For the text-containing cell, return its midpoint in (X, Y) coordinate format. 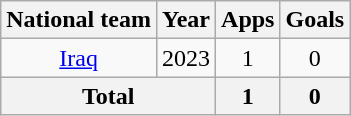
Total (108, 96)
Year (186, 20)
National team (79, 20)
Iraq (79, 58)
Apps (248, 20)
Goals (315, 20)
2023 (186, 58)
